Pinpoint the cell where the given text exists, returning its (X, Y) midpoint coordinate. 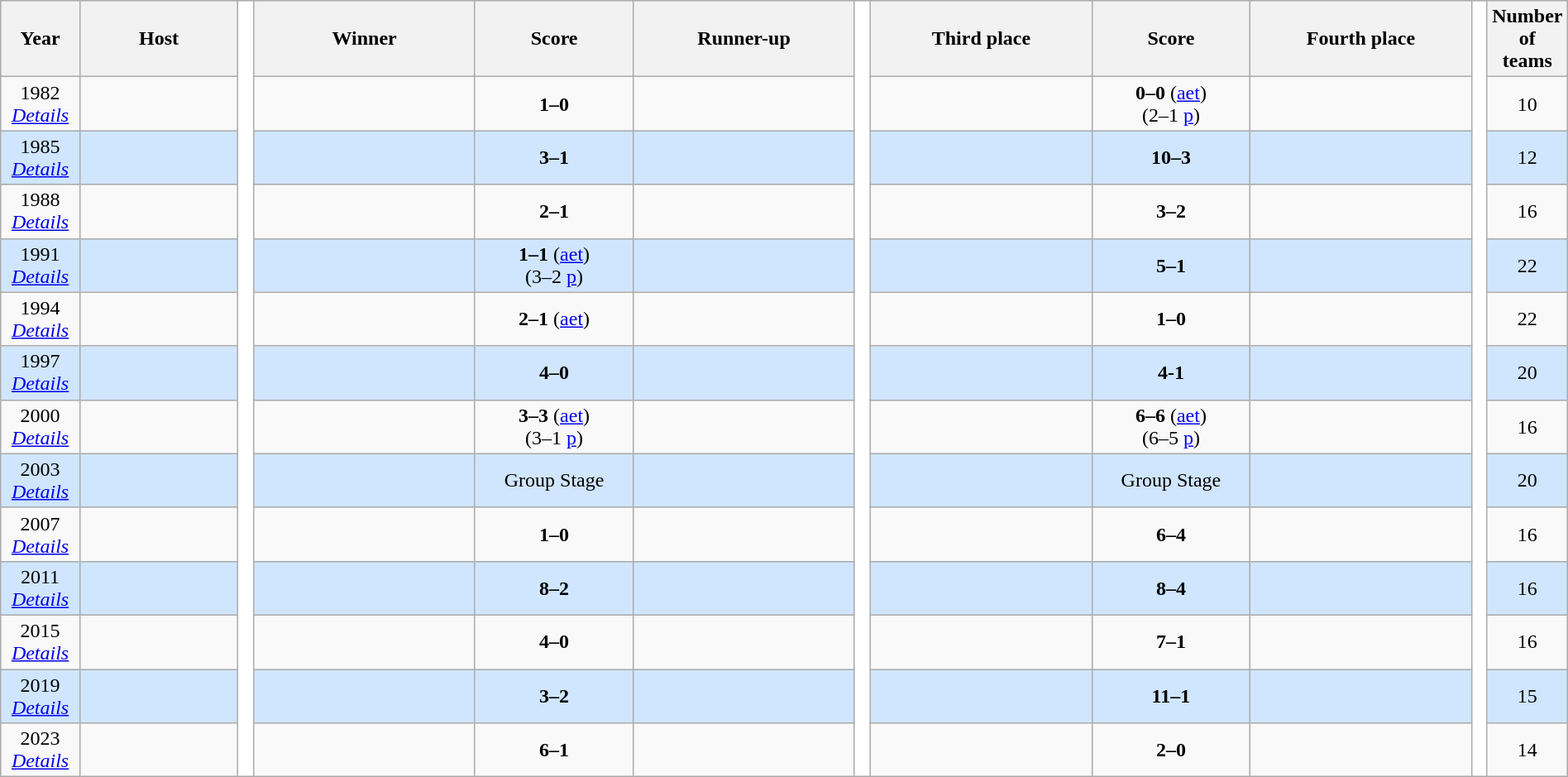
12 (1527, 157)
Host (159, 39)
2015 Details (41, 642)
1991 Details (41, 265)
2–1 (aet) (554, 319)
11–1 (1171, 695)
2000 Details (41, 427)
15 (1527, 695)
14 (1527, 750)
10 (1527, 104)
2007 Details (41, 535)
7–1 (1171, 642)
1–1 (aet)(3–2 p) (554, 265)
Year (41, 39)
3–3 (aet)(3–1 p) (554, 427)
5–1 (1171, 265)
1988 Details (41, 212)
4-1 (1171, 372)
2003 Details (41, 480)
Number of teams (1527, 39)
8–2 (554, 588)
8–4 (1171, 588)
6–1 (554, 750)
1982 Details (41, 104)
Fourth place (1361, 39)
Winner (365, 39)
2011 Details (41, 588)
2–1 (554, 212)
2023 Details (41, 750)
0–0 (aet)(2–1 p) (1171, 104)
2019 Details (41, 695)
6–4 (1171, 535)
2–0 (1171, 750)
1997 Details (41, 372)
3–1 (554, 157)
10–3 (1171, 157)
1985 Details (41, 157)
1994 Details (41, 319)
Third place (982, 39)
6–6 (aet)(6–5 p) (1171, 427)
Runner-up (744, 39)
